For the text-containing cell, return its midpoint in [X, Y] coordinate format. 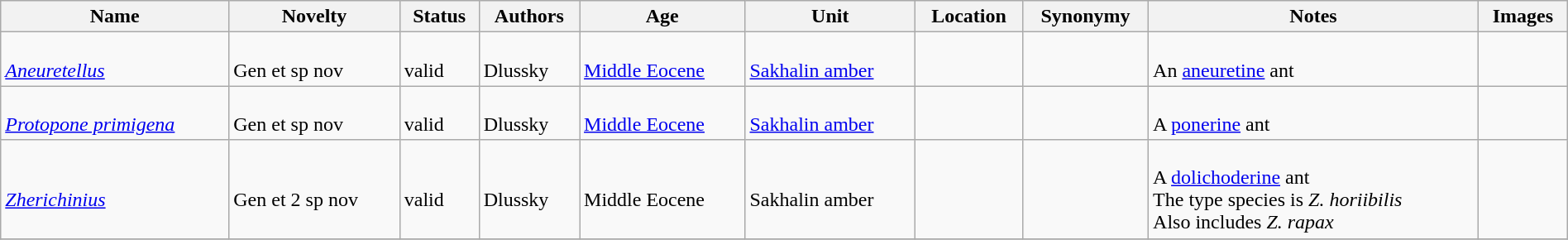
A ponerine ant [1313, 113]
Status [439, 17]
Protopone primigena [115, 113]
Aneuretellus [115, 60]
Novelty [314, 17]
Synonymy [1085, 17]
Unit [830, 17]
A dolichoderine antThe type species is Z. horiibilis Also includes Z. rapax [1313, 189]
Age [662, 17]
Images [1523, 17]
Zherichinius [115, 189]
Location [969, 17]
Notes [1313, 17]
Gen et 2 sp nov [314, 189]
Name [115, 17]
An aneuretine ant [1313, 60]
Authors [529, 17]
